Return (X, Y) of the center of cell containing provided text 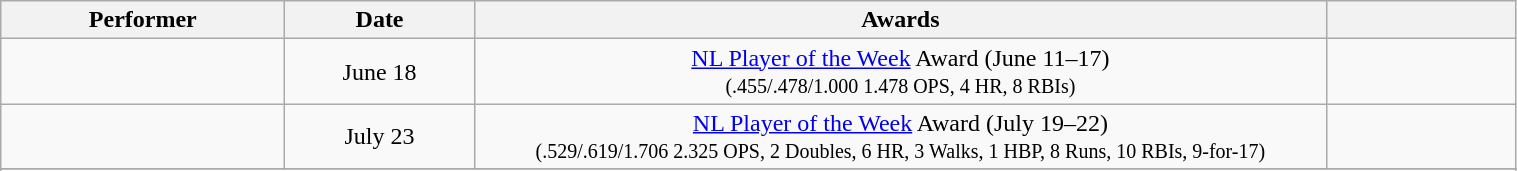
Date (380, 20)
Performer (143, 20)
Awards (900, 20)
July 23 (380, 136)
NL Player of the Week Award (July 19–22) (.529/.619/1.706 2.325 OPS, 2 Doubles, 6 HR, 3 Walks, 1 HBP, 8 Runs, 10 RBIs, 9-for-17) (900, 136)
NL Player of the Week Award (June 11–17) (.455/.478/1.000 1.478 OPS, 4 HR, 8 RBIs) (900, 72)
June 18 (380, 72)
